Find where the given text appears and provide that cell's center as (X, Y) coordinate. 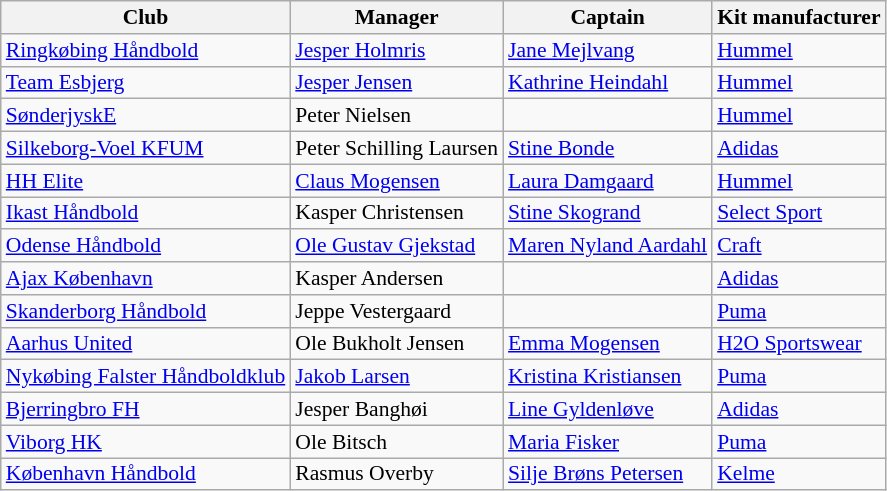
Team Esbjerg (146, 82)
SønderjyskE (146, 116)
Silje Brøns Petersen (608, 474)
Viborg HK (146, 442)
Jeppe Vestergaard (396, 312)
H2O Sportswear (798, 344)
Ole Gustav Gjekstad (396, 246)
Jesper Jensen (396, 82)
Peter Nielsen (396, 116)
Manager (396, 18)
Craft (798, 246)
Kathrine Heindahl (608, 82)
Line Gyldenløve (608, 410)
Select Sport (798, 214)
HH Elite (146, 180)
Odense Håndbold (146, 246)
Claus Mogensen (396, 180)
Bjerringbro FH (146, 410)
Rasmus Overby (396, 474)
Ikast Håndbold (146, 214)
Emma Mogensen (608, 344)
Jakob Larsen (396, 376)
Kelme (798, 474)
Kasper Christensen (396, 214)
Maria Fisker (608, 442)
Aarhus United (146, 344)
København Håndbold (146, 474)
Stine Skogrand (608, 214)
Jesper Banghøi (396, 410)
Club (146, 18)
Ajax København (146, 278)
Peter Schilling Laursen (396, 148)
Kristina Kristiansen (608, 376)
Captain (608, 18)
Jane Mejlvang (608, 50)
Ole Bitsch (396, 442)
Kasper Andersen (396, 278)
Jesper Holmris (396, 50)
Ole Bukholt Jensen (396, 344)
Nykøbing Falster Håndboldklub (146, 376)
Stine Bonde (608, 148)
Maren Nyland Aardahl (608, 246)
Skanderborg Håndbold (146, 312)
Ringkøbing Håndbold (146, 50)
Laura Damgaard (608, 180)
Silkeborg-Voel KFUM (146, 148)
Kit manufacturer (798, 18)
